Search for the cell housing the specified text and yield its (X, Y) center coordinate. 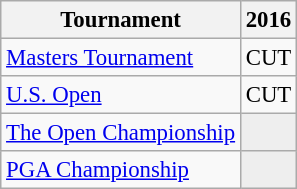
Masters Tournament (121, 58)
PGA Championship (121, 170)
Tournament (121, 20)
U.S. Open (121, 95)
The Open Championship (121, 133)
2016 (268, 20)
